Pinpoint the cell where the given text exists, returning its (X, Y) midpoint coordinate. 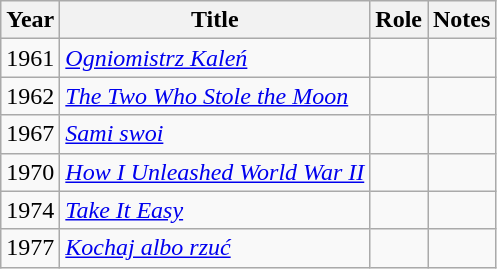
Ogniomistrz Kaleń (215, 58)
Notes (462, 20)
Year (30, 20)
Kochaj albo rzuć (215, 248)
Title (215, 20)
Take It Easy (215, 210)
Sami swoi (215, 134)
1962 (30, 96)
1970 (30, 172)
1961 (30, 58)
1977 (30, 248)
1974 (30, 210)
1967 (30, 134)
Role (399, 20)
How I Unleashed World War II (215, 172)
The Two Who Stole the Moon (215, 96)
